Search for the cell housing the specified text and yield its (x, y) center coordinate. 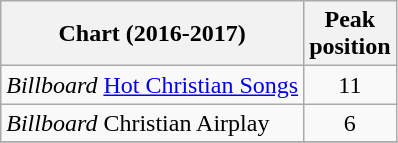
Billboard Christian Airplay (152, 123)
Peakposition (350, 34)
Chart (2016-2017) (152, 34)
6 (350, 123)
11 (350, 85)
Billboard Hot Christian Songs (152, 85)
